Extract the [X, Y] coordinate from the center of the cell holding the provided text.  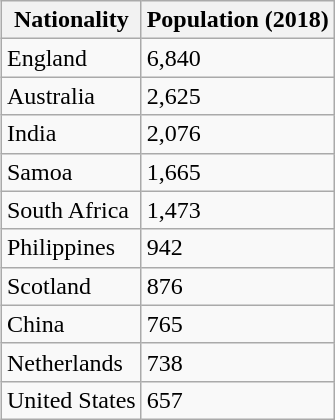
Samoa [71, 172]
657 [238, 400]
876 [238, 286]
United States [71, 400]
England [71, 58]
India [71, 134]
2,076 [238, 134]
942 [238, 248]
765 [238, 324]
Netherlands [71, 362]
2,625 [238, 96]
Population (2018) [238, 20]
China [71, 324]
738 [238, 362]
Scotland [71, 286]
Philippines [71, 248]
6,840 [238, 58]
Australia [71, 96]
1,665 [238, 172]
Nationality [71, 20]
South Africa [71, 210]
1,473 [238, 210]
